Return [x, y] of the center of cell containing provided text 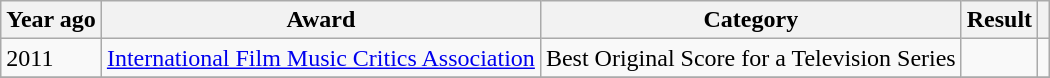
Year ago [52, 20]
2011 [52, 58]
International Film Music Critics Association [320, 58]
Award [320, 20]
Best Original Score for a Television Series [750, 58]
Category [750, 20]
Result [999, 20]
